Extract the [x, y] coordinate from the center of the cell holding the provided text.  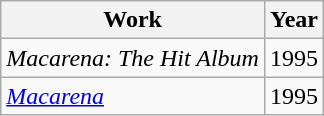
Year [294, 20]
Macarena: The Hit Album [133, 58]
Macarena [133, 96]
Work [133, 20]
